For the text-containing cell, return its midpoint in [x, y] coordinate format. 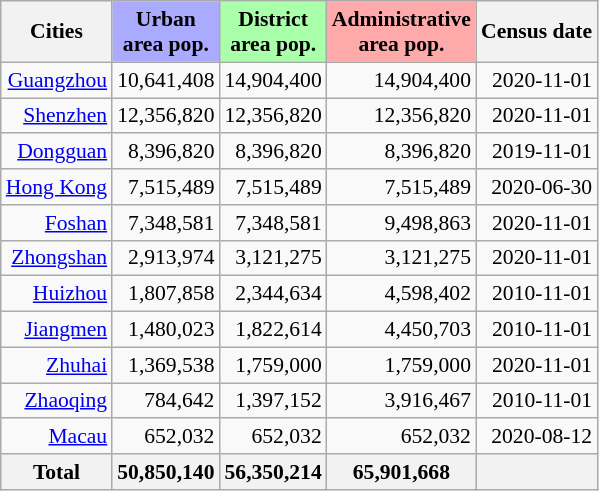
Census date [536, 32]
Dongguan [56, 152]
56,350,214 [272, 472]
Hong Kong [56, 187]
2020-08-12 [536, 437]
1,807,858 [166, 294]
Huizhou [56, 294]
784,642 [166, 401]
50,850,140 [166, 472]
Zhongshan [56, 258]
9,498,863 [402, 223]
2,344,634 [272, 294]
Urbanarea pop. [166, 32]
1,822,614 [272, 330]
4,450,703 [402, 330]
2020-06-30 [536, 187]
Administrativearea pop. [402, 32]
3,916,467 [402, 401]
Zhuhai [56, 365]
Foshan [56, 223]
Jiangmen [56, 330]
1,480,023 [166, 330]
1,369,538 [166, 365]
Guangzhou [56, 80]
4,598,402 [402, 294]
Districtarea pop. [272, 32]
65,901,668 [402, 472]
Shenzhen [56, 116]
10,641,408 [166, 80]
Cities [56, 32]
Macau [56, 437]
Total [56, 472]
2019-11-01 [536, 152]
2,913,974 [166, 258]
1,397,152 [272, 401]
Zhaoqing [56, 401]
